Scan for the cell matching the given text and deliver its (x, y) coordinate at center. 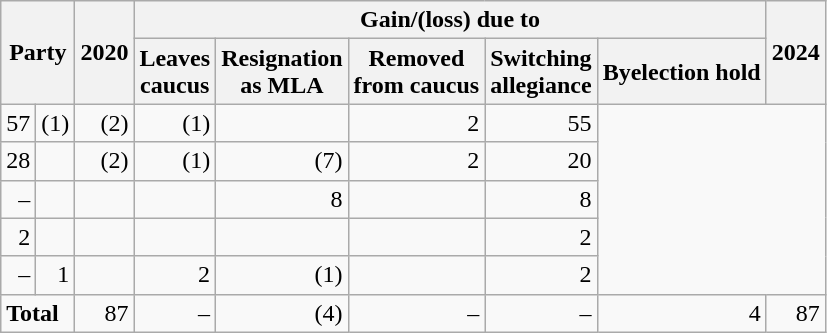
(4) (282, 313)
2020 (104, 52)
Leavescaucus (175, 72)
Switchingallegiance (541, 72)
Removedfrom caucus (416, 72)
1 (56, 275)
2024 (796, 52)
Resignationas MLA (282, 72)
4 (682, 313)
28 (18, 161)
(7) (282, 161)
Gain/(loss) due to (450, 20)
57 (18, 123)
20 (541, 161)
Byelection hold (682, 72)
Party (38, 52)
Total (38, 313)
55 (541, 123)
